From the cell containing the given text, extract its center point as (x, y) coordinate. 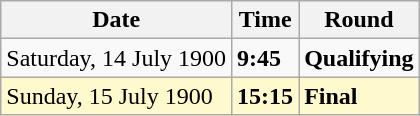
Saturday, 14 July 1900 (116, 58)
9:45 (266, 58)
Final (359, 96)
Sunday, 15 July 1900 (116, 96)
Round (359, 20)
Date (116, 20)
15:15 (266, 96)
Time (266, 20)
Qualifying (359, 58)
